For the text-containing cell, return its midpoint in [x, y] coordinate format. 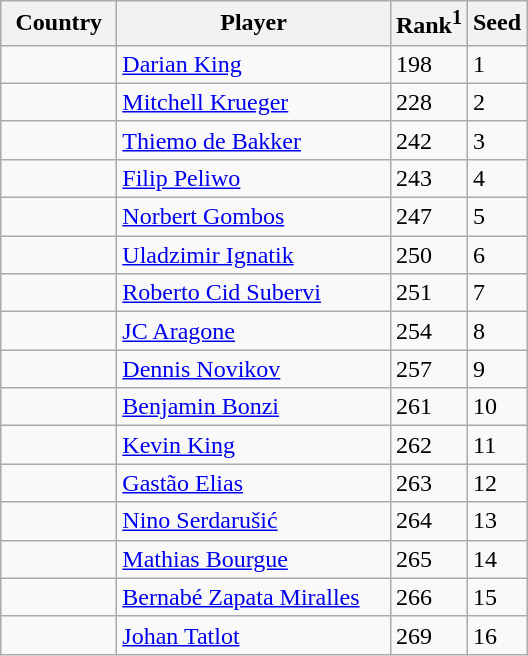
228 [428, 102]
2 [496, 102]
251 [428, 293]
250 [428, 255]
Kevin King [254, 445]
10 [496, 407]
Johan Tatlot [254, 635]
Seed [496, 24]
15 [496, 597]
Roberto Cid Subervi [254, 293]
247 [428, 217]
Filip Peliwo [254, 178]
Norbert Gombos [254, 217]
Mitchell Krueger [254, 102]
7 [496, 293]
254 [428, 331]
Benjamin Bonzi [254, 407]
14 [496, 559]
4 [496, 178]
Player [254, 24]
8 [496, 331]
Country [59, 24]
13 [496, 521]
6 [496, 255]
261 [428, 407]
Darian King [254, 64]
263 [428, 483]
265 [428, 559]
12 [496, 483]
Uladzimir Ignatik [254, 255]
Bernabé Zapata Miralles [254, 597]
Rank1 [428, 24]
11 [496, 445]
269 [428, 635]
Nino Serdarušić [254, 521]
Gastão Elias [254, 483]
Dennis Novikov [254, 369]
9 [496, 369]
5 [496, 217]
198 [428, 64]
257 [428, 369]
3 [496, 140]
242 [428, 140]
JC Aragone [254, 331]
1 [496, 64]
264 [428, 521]
Thiemo de Bakker [254, 140]
266 [428, 597]
Mathias Bourgue [254, 559]
243 [428, 178]
262 [428, 445]
16 [496, 635]
